Locate the cell with the specified text and output its (x, y) center coordinate. 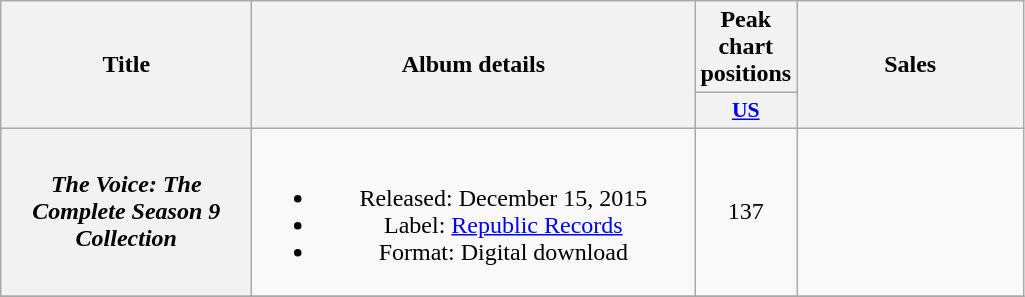
Peak chart positions (746, 47)
Title (126, 65)
Album details (474, 65)
Sales (910, 65)
137 (746, 212)
US (746, 111)
Released: December 15, 2015Label: Republic RecordsFormat: Digital download (474, 212)
The Voice: The Complete Season 9 Collection (126, 212)
